For the text-containing cell, return its midpoint in [x, y] coordinate format. 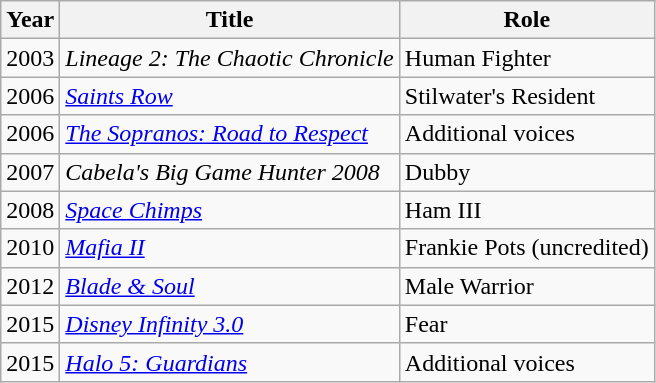
Ham III [526, 210]
Human Fighter [526, 58]
2003 [30, 58]
The Sopranos: Road to Respect [230, 134]
Cabela's Big Game Hunter 2008 [230, 172]
Title [230, 20]
Blade & Soul [230, 286]
2007 [30, 172]
Space Chimps [230, 210]
Saints Row [230, 96]
Male Warrior [526, 286]
Year [30, 20]
Fear [526, 324]
Disney Infinity 3.0 [230, 324]
Dubby [526, 172]
2008 [30, 210]
Frankie Pots (uncredited) [526, 248]
2010 [30, 248]
Lineage 2: The Chaotic Chronicle [230, 58]
Role [526, 20]
Stilwater's Resident [526, 96]
Halo 5: Guardians [230, 362]
2012 [30, 286]
Mafia II [230, 248]
